Pinpoint the cell where the given text exists, returning its [x, y] midpoint coordinate. 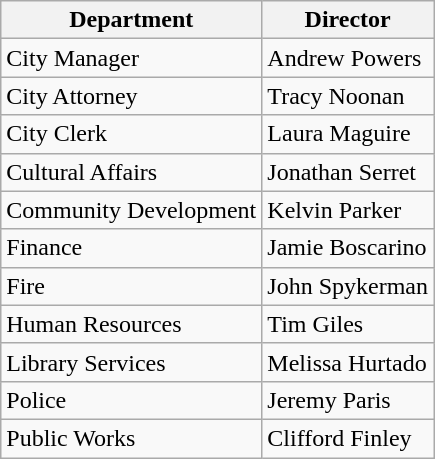
Jeremy Paris [348, 400]
City Clerk [132, 134]
Tim Giles [348, 324]
Director [348, 20]
Department [132, 20]
Community Development [132, 210]
Jonathan Serret [348, 172]
Public Works [132, 438]
Melissa Hurtado [348, 362]
Laura Maguire [348, 134]
Finance [132, 248]
Tracy Noonan [348, 96]
City Manager [132, 58]
Cultural Affairs [132, 172]
City Attorney [132, 96]
Kelvin Parker [348, 210]
Andrew Powers [348, 58]
Clifford Finley [348, 438]
Library Services [132, 362]
Fire [132, 286]
Human Resources [132, 324]
Police [132, 400]
Jamie Boscarino [348, 248]
John Spykerman [348, 286]
